Scan for the cell matching the given text and deliver its [X, Y] coordinate at center. 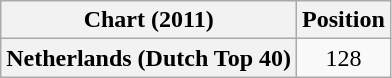
128 [344, 58]
Netherlands (Dutch Top 40) [149, 58]
Position [344, 20]
Chart (2011) [149, 20]
